Return the (X, Y) coordinate for the center point of the cell that contains the specified text.  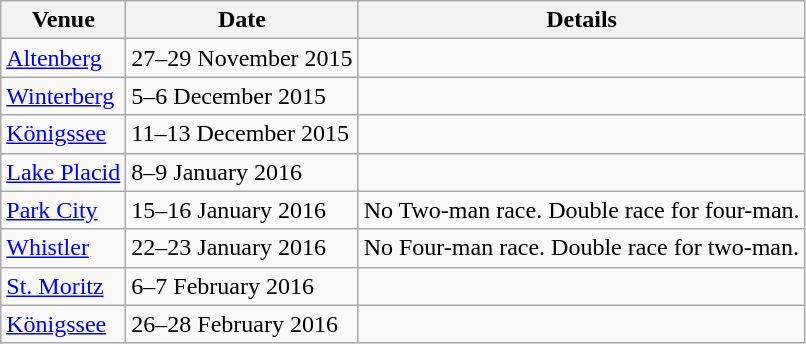
Winterberg (64, 96)
5–6 December 2015 (242, 96)
Altenberg (64, 58)
No Four-man race. Double race for two-man. (582, 248)
Whistler (64, 248)
Details (582, 20)
8–9 January 2016 (242, 172)
St. Moritz (64, 286)
Park City (64, 210)
Date (242, 20)
22–23 January 2016 (242, 248)
11–13 December 2015 (242, 134)
Lake Placid (64, 172)
15–16 January 2016 (242, 210)
No Two-man race. Double race for four-man. (582, 210)
Venue (64, 20)
27–29 November 2015 (242, 58)
26–28 February 2016 (242, 324)
6–7 February 2016 (242, 286)
